Return (x, y) of the center of cell containing provided text 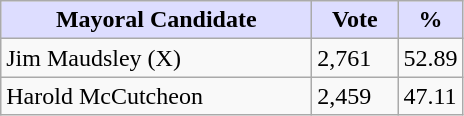
Harold McCutcheon (156, 96)
52.89 (430, 58)
Vote (355, 20)
% (430, 20)
2,459 (355, 96)
47.11 (430, 96)
2,761 (355, 58)
Mayoral Candidate (156, 20)
Jim Maudsley (X) (156, 58)
